For the text-containing cell, return its midpoint in (x, y) coordinate format. 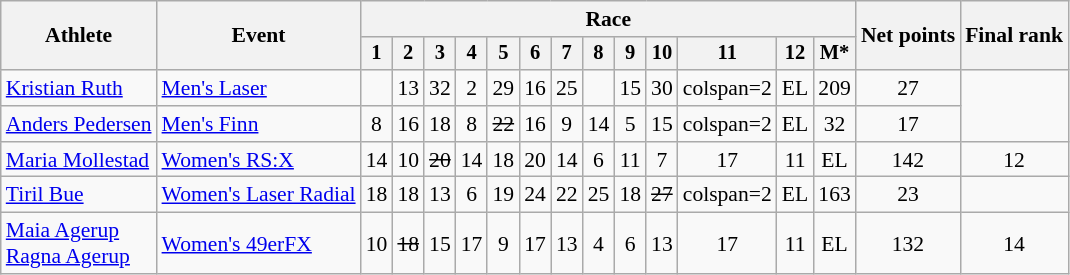
29 (503, 88)
3 (440, 54)
30 (662, 88)
Athlete (79, 36)
132 (908, 244)
Maia AgerupRagna Agerup (79, 244)
Men's Finn (259, 124)
Kristian Ruth (79, 88)
Final rank (1014, 36)
Women's RS:X (259, 160)
19 (503, 195)
24 (535, 195)
Women's 49erFX (259, 244)
Event (259, 36)
209 (834, 88)
Anders Pedersen (79, 124)
163 (834, 195)
Race (608, 19)
Net points (908, 36)
Maria Mollestad (79, 160)
Women's Laser Radial (259, 195)
Tiril Bue (79, 195)
M* (834, 54)
23 (908, 195)
Men's Laser (259, 88)
1 (377, 54)
142 (908, 160)
